Identify which cell holds the provided text, then report its (x, y) central coordinate. 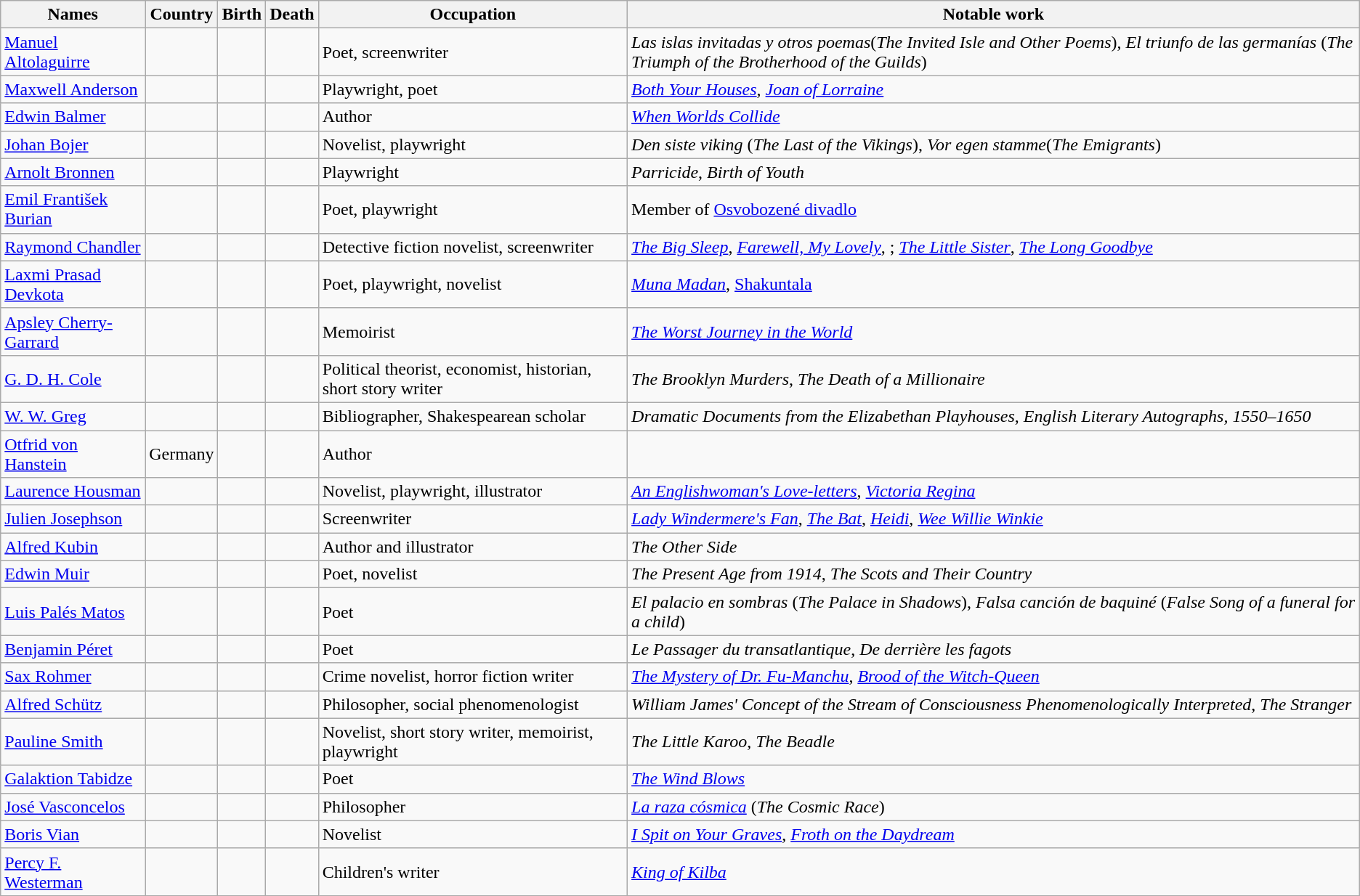
The Worst Journey in the World (994, 331)
Laxmi Prasad Devkota (73, 285)
The Little Karoo, The Beadle (994, 742)
Johan Bojer (73, 144)
Maxwell Anderson (73, 89)
The Present Age from 1914, The Scots and Their Country (994, 574)
Benjamin Péret (73, 649)
Political theorist, economist, historian, short story writer (472, 379)
Philosopher, social phenomenologist (472, 704)
Screenwriter (472, 519)
Manuel Altolaguirre (73, 52)
Playwright, poet (472, 89)
Poet, novelist (472, 574)
Den siste viking (The Last of the Vikings), Vor egen stamme(The Emigrants) (994, 144)
Lady Windermere's Fan, The Bat, Heidi, Wee Willie Winkie (994, 519)
Sax Rohmer (73, 677)
Otfrid von Hanstein (73, 453)
Boris Vian (73, 834)
Names (73, 15)
El palacio en sombras (The Palace in Shadows), Falsa canción de baquiné (False Song of a funeral for a child) (994, 611)
Edwin Muir (73, 574)
Novelist, playwright, illustrator (472, 492)
Philosopher (472, 807)
Novelist, playwright (472, 144)
Le Passager du transatlantique, De derrière les fagots (994, 649)
Las islas invitadas y otros poemas(The Invited Isle and Other Poems), El triunfo de las germanías (The Triumph of the Brotherhood of the Guilds) (994, 52)
José Vasconcelos (73, 807)
I Spit on Your Graves, Froth on the Daydream (994, 834)
La raza cósmica (The Cosmic Race) (994, 807)
Occupation (472, 15)
Muna Madan, Shakuntala (994, 285)
Detective fiction novelist, screenwriter (472, 247)
The Brooklyn Murders, The Death of a Millionaire (994, 379)
Member of Osvobozené divadlo (994, 209)
An Englishwoman's Love-letters, Victoria Regina (994, 492)
Children's writer (472, 871)
Author and illustrator (472, 547)
Emil František Burian (73, 209)
Galaktion Tabidze (73, 779)
Novelist (472, 834)
The Big Sleep, Farewell, My Lovely, ; The Little Sister, The Long Goodbye (994, 247)
Parricide, Birth of Youth (994, 172)
Bibliographer, Shakespearean scholar (472, 416)
King of Kilba (994, 871)
Novelist, short story writer, memoirist, playwright (472, 742)
Poet, playwright, novelist (472, 285)
The Wind Blows (994, 779)
Poet, screenwriter (472, 52)
The Mystery of Dr. Fu-Manchu, Brood of the Witch-Queen (994, 677)
Germany (182, 453)
Percy F. Westerman (73, 871)
Country (182, 15)
Alfred Schütz (73, 704)
Alfred Kubin (73, 547)
W. W. Greg (73, 416)
Crime novelist, horror fiction writer (472, 677)
Poet, playwright (472, 209)
Julien Josephson (73, 519)
Dramatic Documents from the Elizabethan Playhouses, English Literary Autographs, 1550–1650 (994, 416)
Notable work (994, 15)
William James' Concept of the Stream of Consciousness Phenomenologically Interpreted, The Stranger (994, 704)
Pauline Smith (73, 742)
Raymond Chandler (73, 247)
When Worlds Collide (994, 117)
Both Your Houses, Joan of Lorraine (994, 89)
Birth (242, 15)
Laurence Housman (73, 492)
Playwright (472, 172)
Arnolt Bronnen (73, 172)
Apsley Cherry-Garrard (73, 331)
Memoirist (472, 331)
G. D. H. Cole (73, 379)
The Other Side (994, 547)
Luis Palés Matos (73, 611)
Edwin Balmer (73, 117)
Death (292, 15)
